Capture the cell that displays the provided text and extract its [x, y] central coordinate. 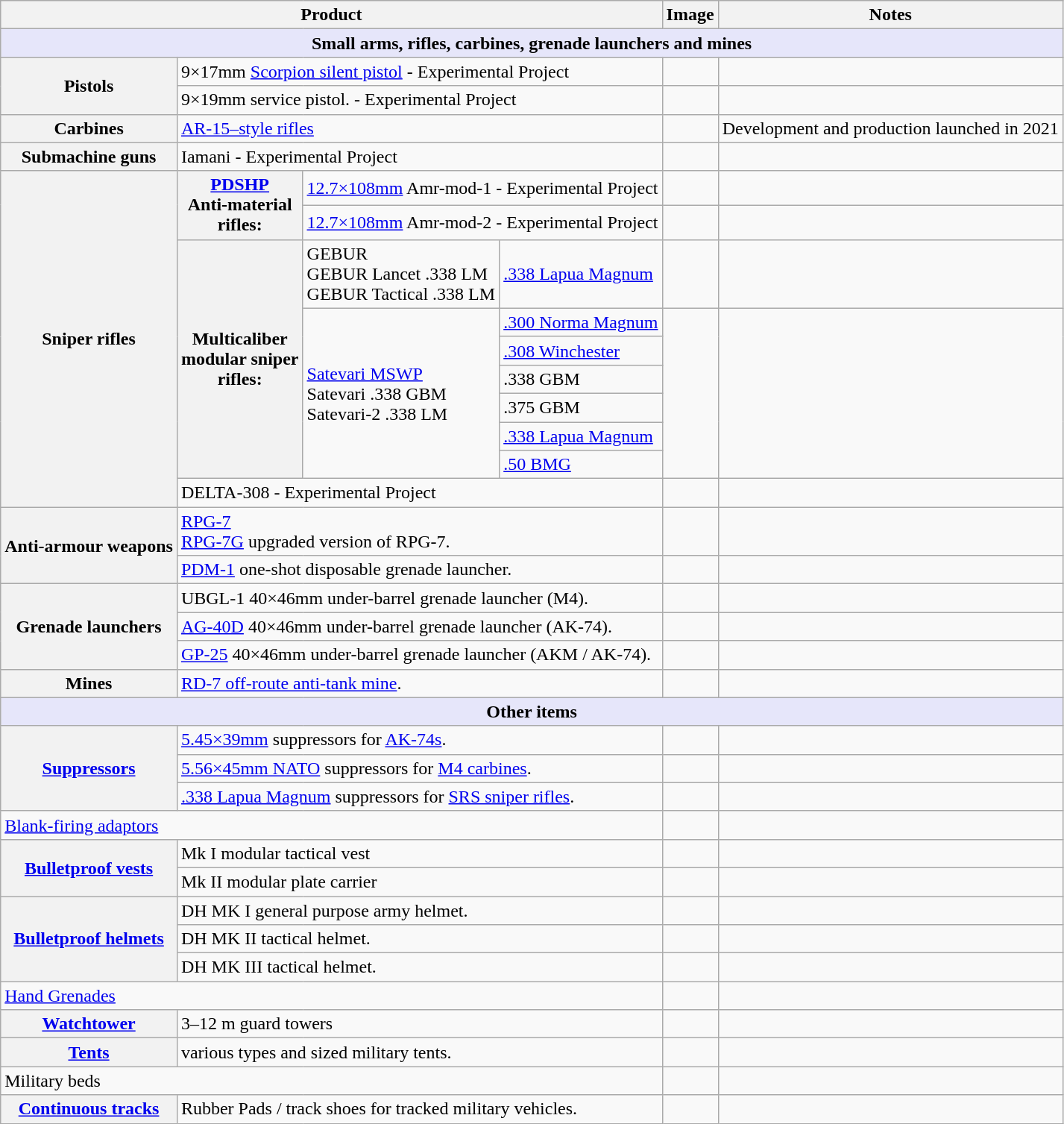
Submachine guns [89, 157]
Mk II modular plate carrier [419, 882]
Iamani - Experimental Project [419, 157]
Development and production launched in 2021 [890, 128]
Sniper rifles [89, 339]
Multicalibermodular sniperrifles: [240, 359]
9×17mm Scorpion silent pistol - Experimental Project [419, 72]
Bulletproof helmets [89, 939]
.300 Norma Magnum [581, 322]
.375 GBM [581, 407]
.50 BMG [581, 465]
Military beds [331, 1081]
Satevari MSWPSatevari .338 GBMSatevari-2 .338 LM [401, 393]
UBGL-1 40×46mm under-barrel grenade launcher (M4). [419, 598]
Watchtower [89, 1024]
RPG-7RPG-7G upgraded version of RPG-7. [419, 531]
Bulletproof vests [89, 867]
Rubber Pads / track shoes for tracked military vehicles. [419, 1109]
Notes [890, 15]
GP-25 40×46mm under-barrel grenade launcher (AKM / AK-74). [419, 655]
GEBURGEBUR Lancet .338 LMGEBUR Tactical .338 LM [401, 274]
Carbines [89, 128]
9×19mm service pistol. - Experimental Project [419, 100]
RD-7 off-route anti-tank mine. [419, 683]
various types and sized military tents. [419, 1052]
Suppressors [89, 768]
Blank-firing adaptors [331, 825]
Pistols [89, 86]
PDM-1 one-shot disposable grenade launcher. [419, 570]
Small arms, rifles, carbines, grenade launchers and mines [532, 43]
Other items [532, 712]
Tents [89, 1052]
DH MK III tactical helmet. [419, 967]
Image [690, 15]
12.7×108mm Amr-mod-1 - Experimental Project [482, 188]
.338 Lapua Magnum suppressors for SRS sniper rifles. [419, 797]
Mines [89, 683]
PDSHPAnti-materialrifles: [240, 205]
Grenade launchers [89, 627]
Continuous tracks [89, 1109]
.338 GBM [581, 379]
DH MK II tactical helmet. [419, 939]
Hand Grenades [331, 996]
Anti-armour weapons [89, 546]
AR-15–style rifles [419, 128]
.308 Winchester [581, 351]
5.45×39mm suppressors for AK-74s. [419, 740]
AG-40D 40×46mm under-barrel grenade launcher (AK-74). [419, 627]
Product [331, 15]
Mk I modular tactical vest [419, 853]
12.7×108mm Amr-mod-2 - Experimental Project [482, 222]
DELTA-308 - Experimental Project [419, 493]
5.56×45mm NATO suppressors for M4 carbines. [419, 768]
DH MK I general purpose army helmet. [419, 911]
3–12 m guard towers [419, 1024]
